Detect which cell encompasses the target text, then output its (x, y) center coordinate. 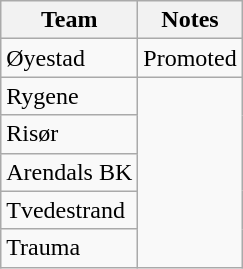
Promoted (190, 58)
Øyestad (70, 58)
Risør (70, 134)
Rygene (70, 96)
Arendals BK (70, 172)
Team (70, 20)
Notes (190, 20)
Trauma (70, 248)
Tvedestrand (70, 210)
